Detect which cell encompasses the target text, then output its (X, Y) center coordinate. 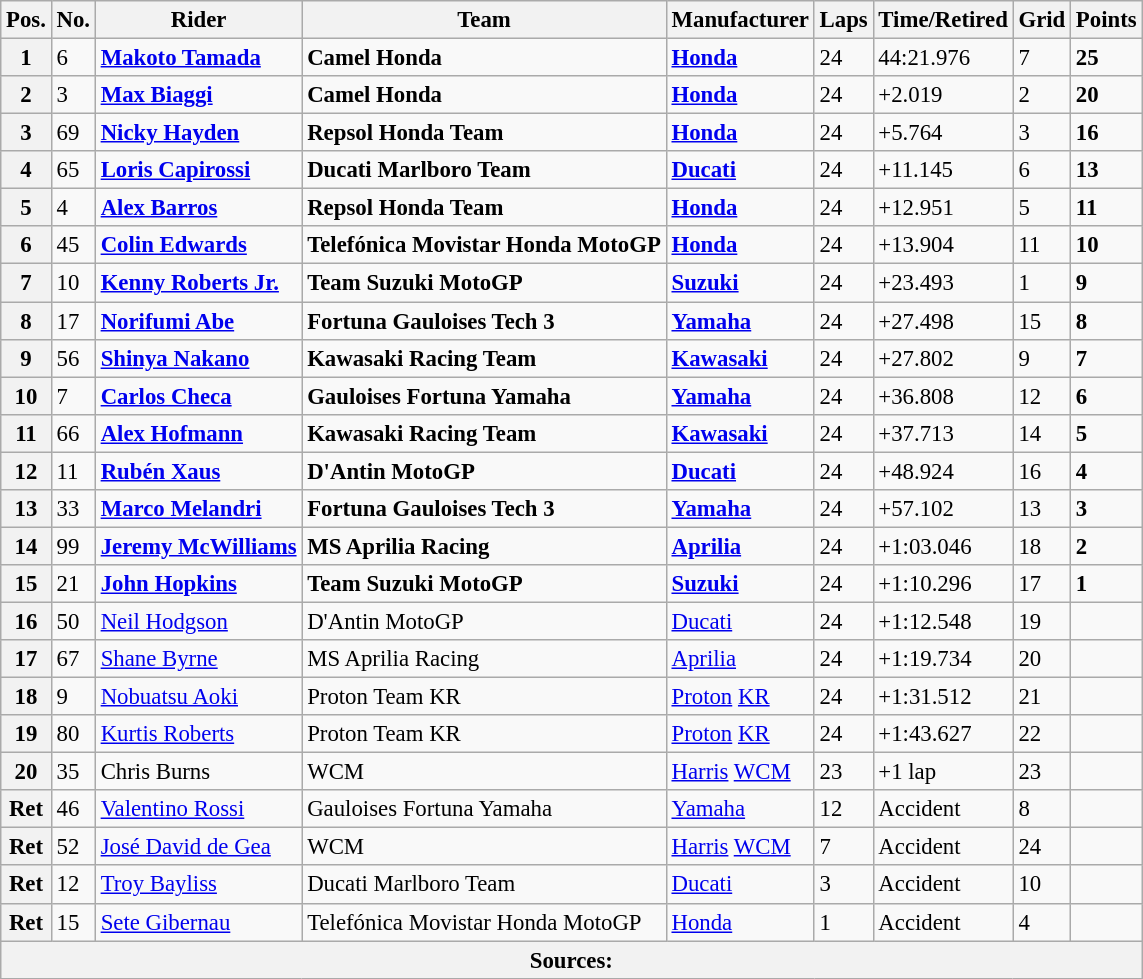
+27.802 (943, 358)
Sete Gibernau (198, 922)
Jeremy McWilliams (198, 546)
Valentino Rossi (198, 809)
+13.904 (943, 245)
Makoto Tamada (198, 58)
Troy Bayliss (198, 885)
Norifumi Abe (198, 321)
+23.493 (943, 283)
+57.102 (943, 509)
Alex Hofmann (198, 433)
Colin Edwards (198, 245)
Time/Retired (943, 20)
66 (73, 433)
Pos. (26, 20)
25 (1106, 58)
+1:12.548 (943, 621)
45 (73, 245)
Grid (1042, 20)
John Hopkins (198, 584)
Nobuatsu Aoki (198, 697)
Chris Burns (198, 772)
+1:31.512 (943, 697)
46 (73, 809)
52 (73, 847)
80 (73, 734)
35 (73, 772)
Alex Barros (198, 208)
Points (1106, 20)
Sources: (572, 960)
Rubén Xaus (198, 471)
99 (73, 546)
+2.019 (943, 95)
Max Biaggi (198, 95)
Manufacturer (740, 20)
Shane Byrne (198, 659)
Marco Melandri (198, 509)
+1 lap (943, 772)
69 (73, 133)
33 (73, 509)
Rider (198, 20)
+5.764 (943, 133)
Loris Capirossi (198, 170)
Kenny Roberts Jr. (198, 283)
+36.808 (943, 396)
Team (484, 20)
+1:19.734 (943, 659)
65 (73, 170)
50 (73, 621)
+12.951 (943, 208)
+48.924 (943, 471)
+37.713 (943, 433)
Shinya Nakano (198, 358)
Neil Hodgson (198, 621)
+11.145 (943, 170)
José David de Gea (198, 847)
Laps (844, 20)
22 (1042, 734)
+1:43.627 (943, 734)
Nicky Hayden (198, 133)
Carlos Checa (198, 396)
+1:03.046 (943, 546)
Kurtis Roberts (198, 734)
+27.498 (943, 321)
No. (73, 20)
44:21.976 (943, 58)
+1:10.296 (943, 584)
67 (73, 659)
56 (73, 358)
